From the cell containing the given text, extract its center point as [X, Y] coordinate. 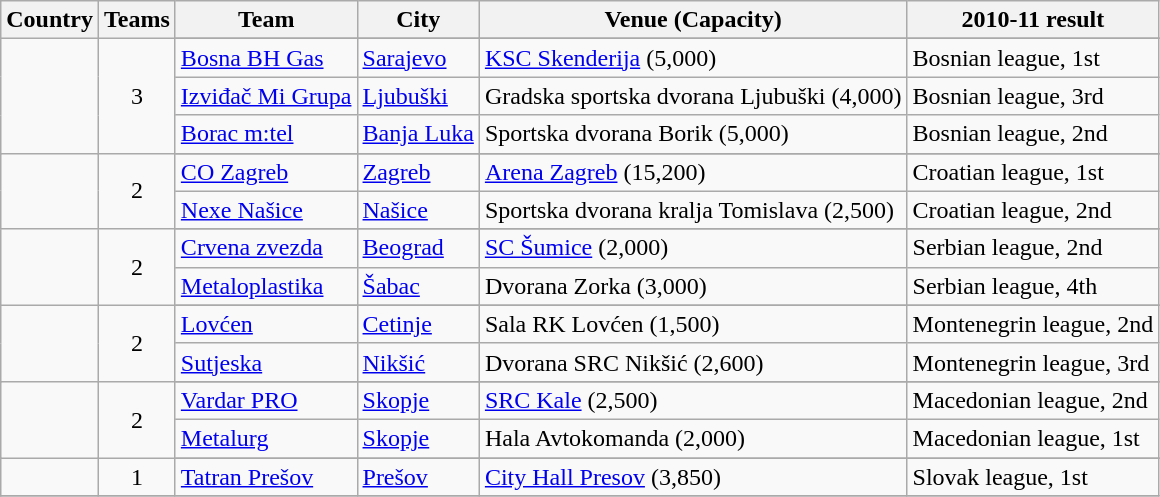
KSC Skenderija (5,000) [693, 58]
Bosnian league, 3rd [1033, 96]
Tatran Prešov [266, 477]
Venue (Capacity) [693, 20]
Vardar PRO [266, 400]
1 [136, 477]
Croatian league, 2nd [1033, 210]
Lovćen [266, 324]
Serbian league, 4th [1033, 286]
Šabac [418, 286]
SC Šumice (2,000) [693, 248]
Team [266, 20]
Sarajevo [418, 58]
Bosna BH Gas [266, 58]
Ljubuški [418, 96]
Hala Avtokomanda (2,000) [693, 438]
Beograd [418, 248]
3 [136, 96]
Montenegrin league, 2nd [1033, 324]
Zagreb [418, 172]
Country [50, 20]
Bosnian league, 2nd [1033, 134]
CO Zagreb [266, 172]
Croatian league, 1st [1033, 172]
Gradska sportska dvorana Ljubuški (4,000) [693, 96]
City Hall Presov (3,850) [693, 477]
Našice [418, 210]
Sala RK Lovćen (1,500) [693, 324]
Cetinje [418, 324]
Borac m:tel [266, 134]
Dvorana Zorka (3,000) [693, 286]
Prešov [418, 477]
Dvorana SRC Nikšić (2,600) [693, 362]
Macedonian league, 1st [1033, 438]
Macedonian league, 2nd [1033, 400]
Izviđač Mi Grupa [266, 96]
Sportska dvorana kralja Tomislava (2,500) [693, 210]
SRC Kale (2,500) [693, 400]
Banja Luka [418, 134]
Serbian league, 2nd [1033, 248]
Nexe Našice [266, 210]
Montenegrin league, 3rd [1033, 362]
Teams [136, 20]
Sutjeska [266, 362]
Bosnian league, 1st [1033, 58]
City [418, 20]
Arena Zagreb (15,200) [693, 172]
Slovak league, 1st [1033, 477]
Nikšić [418, 362]
2010-11 result [1033, 20]
Crvena zvezda [266, 248]
Sportska dvorana Borik (5,000) [693, 134]
Metaloplastika [266, 286]
Metalurg [266, 438]
